Pinpoint the cell where the given text exists, returning its [X, Y] midpoint coordinate. 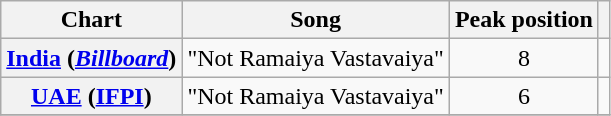
UAE (IFPI) [92, 96]
6 [524, 96]
Peak position [524, 20]
Song [316, 20]
8 [524, 58]
Chart [92, 20]
India (Billboard) [92, 58]
